Pinpoint the cell where the given text exists, returning its [x, y] midpoint coordinate. 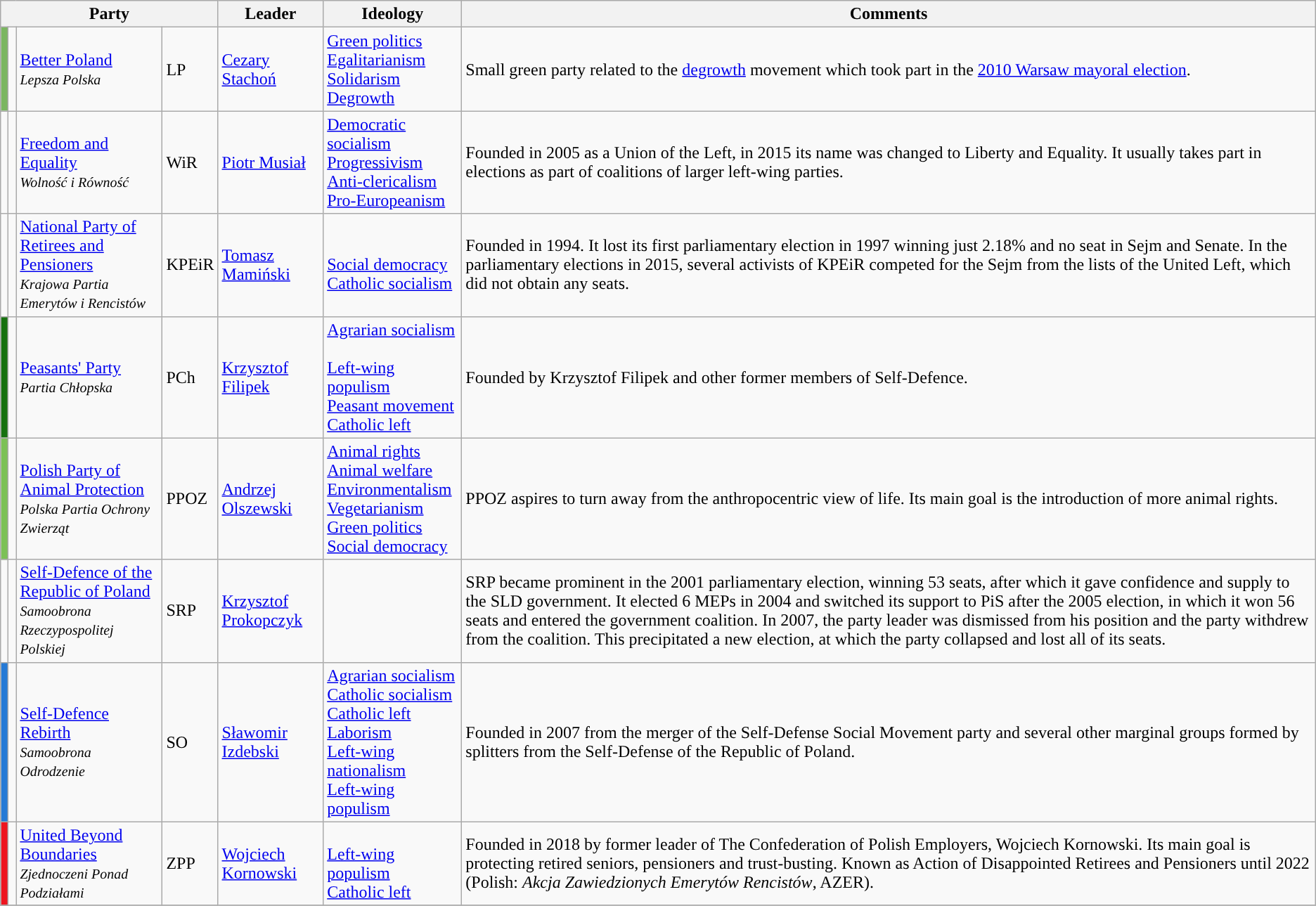
PPOZ aspires to turn away from the anthropocentric view of life. Its main goal is the introduction of more animal rights. [889, 499]
Tomasz Mamiński [271, 265]
Self-Defence RebirthSamoobrona Odrodzenie [89, 742]
Piotr Musiał [271, 162]
Party [110, 14]
Agrarian socialismCatholic socialismCatholic leftLaborismLeft-wing nationalismLeft-wing populism [392, 742]
Animal rightsAnimal welfareEnvironmentalismVegetarianismGreen politicsSocial democracy [392, 499]
Self-Defence of the Republic of PolandSamoobrona Rzeczypospolitej Polskiej [89, 611]
LP [190, 69]
WiR [190, 162]
Polish Party of Animal ProtectionPolska Partia Ochrony Zwierząt [89, 499]
PPOZ [190, 499]
Agrarian socialismLeft-wing populismPeasant movementCatholic left [392, 377]
Small green party related to the degrowth movement which took part in the 2010 Warsaw mayoral election. [889, 69]
Democratic socialismProgressivismAnti-clericalismPro-Europeanism [392, 162]
Green politicsEgalitarianismSolidarismDegrowth [392, 69]
Social democracyCatholic socialism [392, 265]
Better PolandLepsza Polska [89, 69]
Leader [271, 14]
Krzysztof Prokopczyk [271, 611]
Andrzej Olszewski [271, 499]
Freedom and EqualityWolność i Równość [89, 162]
Cezary Stachoń [271, 69]
ZPP [190, 863]
Founded by Krzysztof Filipek and other former members of Self-Defence. [889, 377]
SRP [190, 611]
Ideology [392, 14]
KPEiR [190, 265]
United Beyond BoundariesZjednoczeni Ponad Podziałami [89, 863]
Comments [889, 14]
Left-wing populismCatholic left [392, 863]
Sławomir Izdebski [271, 742]
SO [190, 742]
PCh [190, 377]
Peasants' PartyPartia Chłopska [89, 377]
Wojciech Kornowski [271, 863]
Krzysztof Filipek [271, 377]
National Party of Retirees and PensionersKrajowa Partia Emerytów i Rencistów [89, 265]
